Detect which cell encompasses the target text, then output its (X, Y) center coordinate. 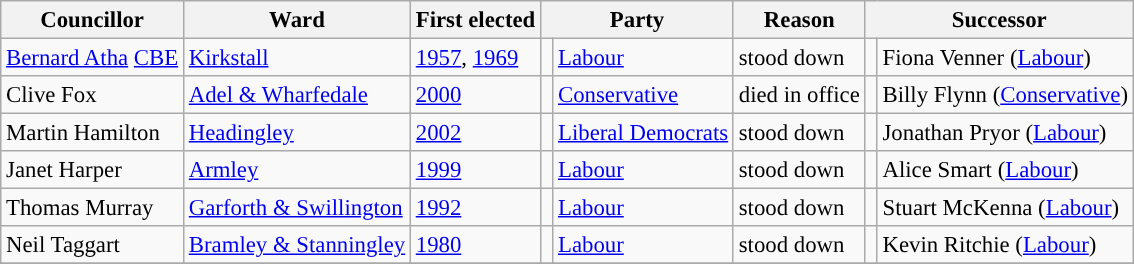
2000 (475, 95)
Garforth & Swillington (296, 208)
1992 (475, 208)
Councillor (92, 20)
Liberal Democrats (644, 133)
Headingley (296, 133)
1957, 1969 (475, 58)
Jonathan Pryor (Labour) (1005, 133)
died in office (799, 95)
Martin Hamilton (92, 133)
Alice Smart (Labour) (1005, 170)
Ward (296, 20)
Bernard Atha CBE (92, 58)
Thomas Murray (92, 208)
Reason (799, 20)
2002 (475, 133)
1980 (475, 245)
Kirkstall (296, 58)
Adel & Wharfedale (296, 95)
Bramley & Stanningley (296, 245)
Successor (999, 20)
Billy Flynn (Conservative) (1005, 95)
Conservative (644, 95)
First elected (475, 20)
1999 (475, 170)
Fiona Venner (Labour) (1005, 58)
Clive Fox (92, 95)
Janet Harper (92, 170)
Party (638, 20)
Armley (296, 170)
Kevin Ritchie (Labour) (1005, 245)
Neil Taggart (92, 245)
Stuart McKenna (Labour) (1005, 208)
